Scan for the cell matching the given text and deliver its (X, Y) coordinate at center. 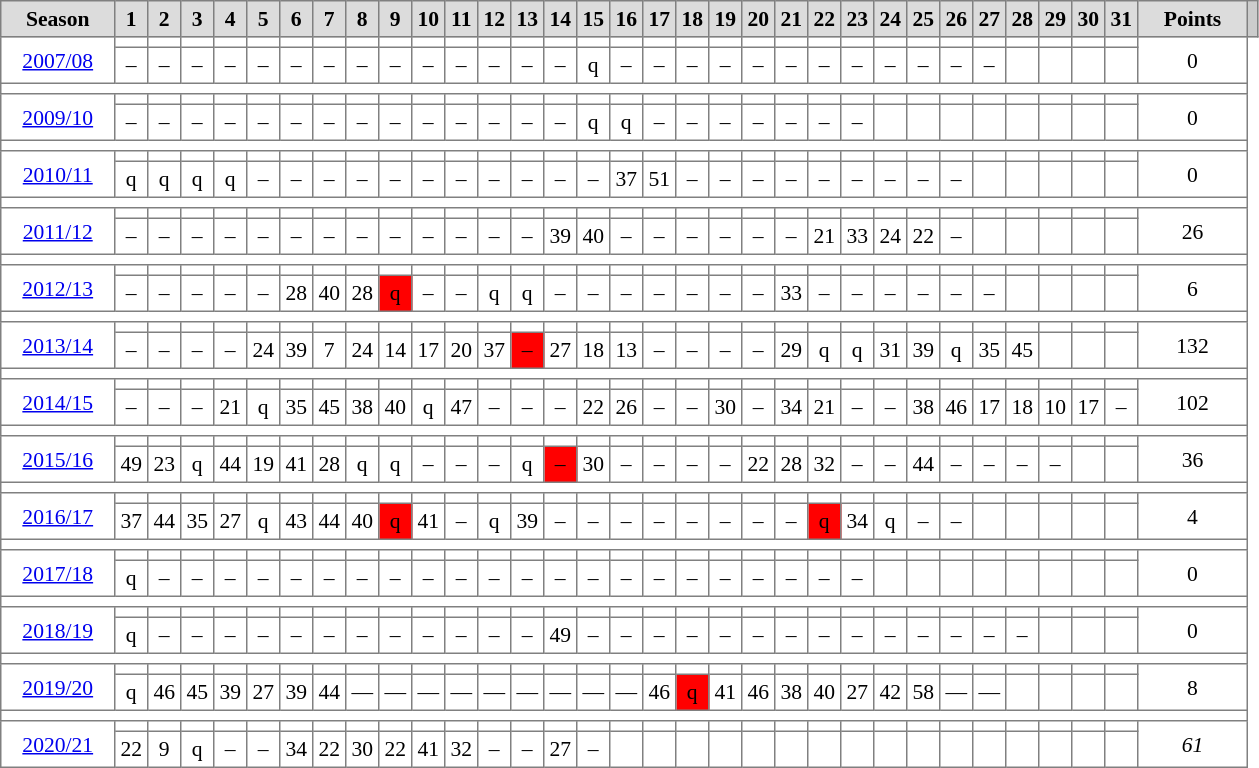
2017/18 (58, 573)
2010/11 (58, 174)
16 (626, 19)
2011/12 (58, 231)
Season (58, 19)
42 (890, 692)
2016/17 (58, 516)
132 (1193, 345)
2015/16 (58, 459)
2013/14 (58, 345)
58 (924, 692)
12 (494, 19)
102 (1193, 402)
2020/21 (58, 744)
61 (1193, 744)
25 (924, 19)
2019/20 (58, 687)
2007/08 (58, 60)
5 (264, 19)
2018/19 (58, 630)
2 (164, 19)
47 (462, 407)
11 (462, 19)
51 (660, 179)
36 (1193, 459)
3 (198, 19)
2014/15 (58, 402)
1 (132, 19)
Points (1193, 19)
15 (594, 19)
43 (296, 521)
2012/13 (58, 288)
2009/10 (58, 117)
